Locate the cell with the specified text and output its (x, y) center coordinate. 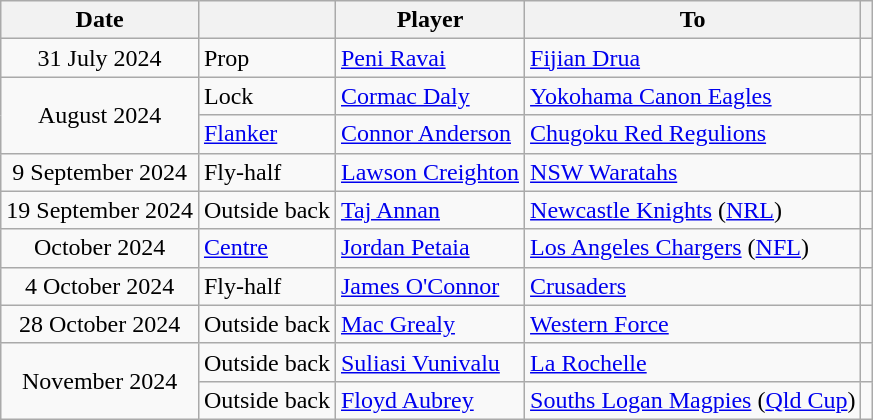
Player (430, 20)
November 2024 (100, 381)
Lawson Creighton (430, 172)
To (693, 20)
Crusaders (693, 286)
Floyd Aubrey (430, 400)
Date (100, 20)
Souths Logan Magpies (Qld Cup) (693, 400)
Los Angeles Chargers (NFL) (693, 248)
Suliasi Vunivalu (430, 362)
Chugoku Red Regulions (693, 134)
28 October 2024 (100, 324)
Yokohama Canon Eagles (693, 96)
19 September 2024 (100, 210)
Flanker (266, 134)
Mac Grealy (430, 324)
Prop (266, 58)
Lock (266, 96)
Fijian Drua (693, 58)
James O'Connor (430, 286)
Connor Anderson (430, 134)
Peni Ravai (430, 58)
NSW Waratahs (693, 172)
August 2024 (100, 115)
31 July 2024 (100, 58)
Newcastle Knights (NRL) (693, 210)
Cormac Daly (430, 96)
Taj Annan (430, 210)
9 September 2024 (100, 172)
La Rochelle (693, 362)
4 October 2024 (100, 286)
Western Force (693, 324)
Centre (266, 248)
Jordan Petaia (430, 248)
October 2024 (100, 248)
